Return (X, Y) of the center of cell containing provided text 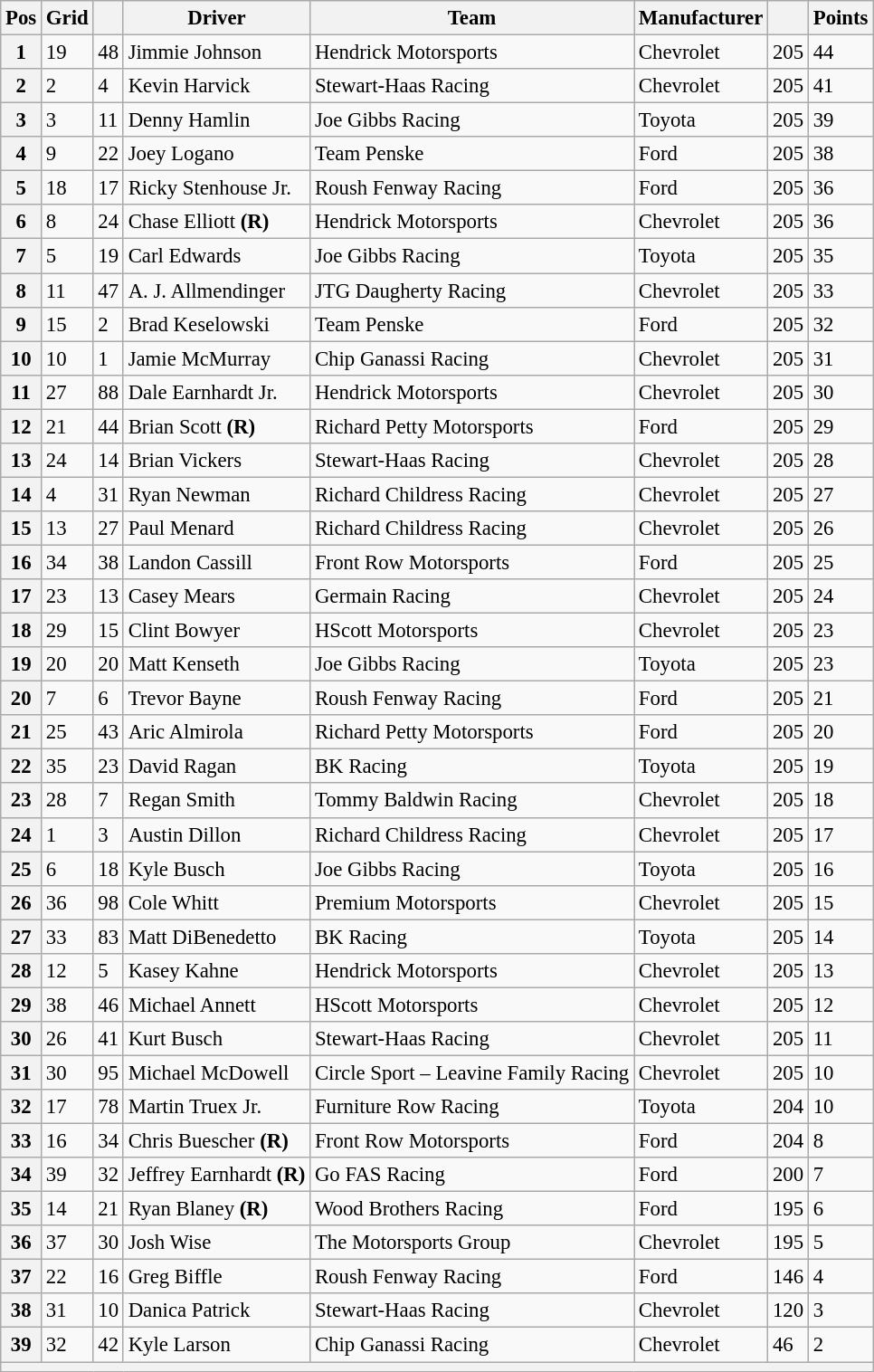
Michael McDowell (216, 1072)
Ryan Blaney (R) (216, 1209)
47 (109, 291)
Jamie McMurray (216, 358)
Kevin Harvick (216, 86)
83 (109, 937)
Ryan Newman (216, 494)
Paul Menard (216, 529)
95 (109, 1072)
146 (789, 1277)
Driver (216, 18)
Matt DiBenedetto (216, 937)
Austin Dillon (216, 834)
Wood Brothers Racing (472, 1209)
Kyle Larson (216, 1345)
Team (472, 18)
Go FAS Racing (472, 1175)
Matt Kenseth (216, 664)
A. J. Allmendinger (216, 291)
Ricky Stenhouse Jr. (216, 188)
98 (109, 902)
David Ragan (216, 767)
48 (109, 52)
120 (789, 1311)
Carl Edwards (216, 256)
Kurt Busch (216, 1039)
Regan Smith (216, 801)
Grid (67, 18)
88 (109, 392)
The Motorsports Group (472, 1243)
Points (840, 18)
Danica Patrick (216, 1311)
Jeffrey Earnhardt (R) (216, 1175)
Greg Biffle (216, 1277)
JTG Daugherty Racing (472, 291)
Manufacturer (701, 18)
Furniture Row Racing (472, 1107)
200 (789, 1175)
Brian Scott (R) (216, 426)
Jimmie Johnson (216, 52)
Pos (22, 18)
Casey Mears (216, 596)
Germain Racing (472, 596)
Aric Almirola (216, 732)
Cole Whitt (216, 902)
42 (109, 1345)
43 (109, 732)
Premium Motorsports (472, 902)
78 (109, 1107)
Clint Bowyer (216, 631)
Chris Buescher (R) (216, 1141)
Michael Annett (216, 1005)
Denny Hamlin (216, 120)
Tommy Baldwin Racing (472, 801)
Circle Sport – Leavine Family Racing (472, 1072)
Kyle Busch (216, 869)
Kasey Kahne (216, 971)
Martin Truex Jr. (216, 1107)
Trevor Bayne (216, 699)
Joey Logano (216, 154)
Dale Earnhardt Jr. (216, 392)
Josh Wise (216, 1243)
Chase Elliott (R) (216, 222)
Landon Cassill (216, 562)
Brian Vickers (216, 461)
Brad Keselowski (216, 324)
